Return (X, Y) of the center of cell containing provided text 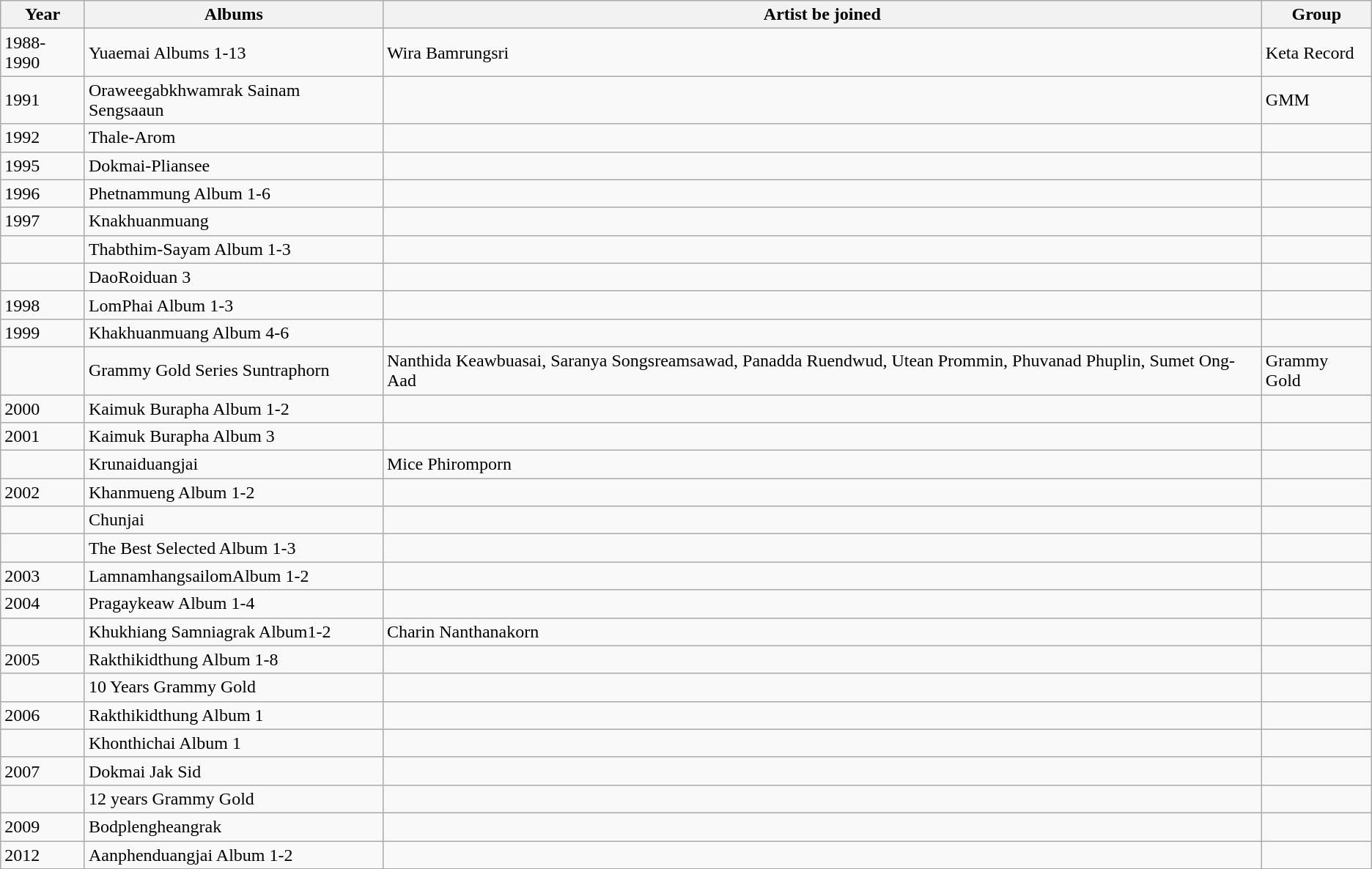
LomPhai Album 1-3 (233, 305)
1999 (43, 333)
Oraweegabkhwamrak Sainam Sengsaaun (233, 100)
Keta Record (1316, 53)
Artist be joined (822, 15)
Nanthida Keawbuasai, Saranya Songsreamsawad, Panadda Ruendwud, Utean Prommin, Phuvanad Phuplin, Sumet Ong-Aad (822, 371)
Mice Phiromporn (822, 465)
The Best Selected Album 1-3 (233, 548)
Knakhuanmuang (233, 221)
Wira Bamrungsri (822, 53)
2003 (43, 576)
1995 (43, 166)
Grammy Gold (1316, 371)
Thabthim-Sayam Album 1-3 (233, 249)
Rakthikidthung Album 1-8 (233, 659)
LamnamhangsailomAlbum 1-2 (233, 576)
2000 (43, 408)
Kaimuk Burapha Album 3 (233, 437)
Dokmai-Pliansee (233, 166)
Khukhiang Samniagrak Album1-2 (233, 632)
Phetnammung Album 1-6 (233, 193)
2012 (43, 855)
Albums (233, 15)
Khonthichai Album 1 (233, 743)
2009 (43, 827)
2006 (43, 715)
2002 (43, 492)
Dokmai Jak Sid (233, 771)
GMM (1316, 100)
Khakhuanmuang Album 4-6 (233, 333)
1991 (43, 100)
Aanphenduangjai Album 1-2 (233, 855)
2001 (43, 437)
1996 (43, 193)
Pragaykeaw Album 1-4 (233, 604)
Kaimuk Burapha Album 1-2 (233, 408)
1992 (43, 138)
1997 (43, 221)
2004 (43, 604)
Year (43, 15)
Chunjai (233, 520)
Thale-Arom (233, 138)
10 Years Grammy Gold (233, 687)
Yuaemai Albums 1-13 (233, 53)
1998 (43, 305)
1988-1990 (43, 53)
Bodplengheangrak (233, 827)
Khanmueng Album 1-2 (233, 492)
2007 (43, 771)
Group (1316, 15)
DaoRoiduan 3 (233, 277)
2005 (43, 659)
Krunaiduangjai (233, 465)
Rakthikidthung Album 1 (233, 715)
12 years Grammy Gold (233, 799)
Grammy Gold Series Suntraphorn (233, 371)
Charin Nanthanakorn (822, 632)
